Return [x, y] of the center of cell containing provided text 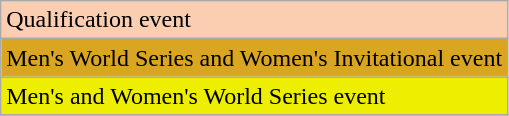
Men's and Women's World Series event [254, 96]
Men's World Series and Women's Invitational event [254, 58]
Qualification event [254, 20]
